For the text-containing cell, return its midpoint in [x, y] coordinate format. 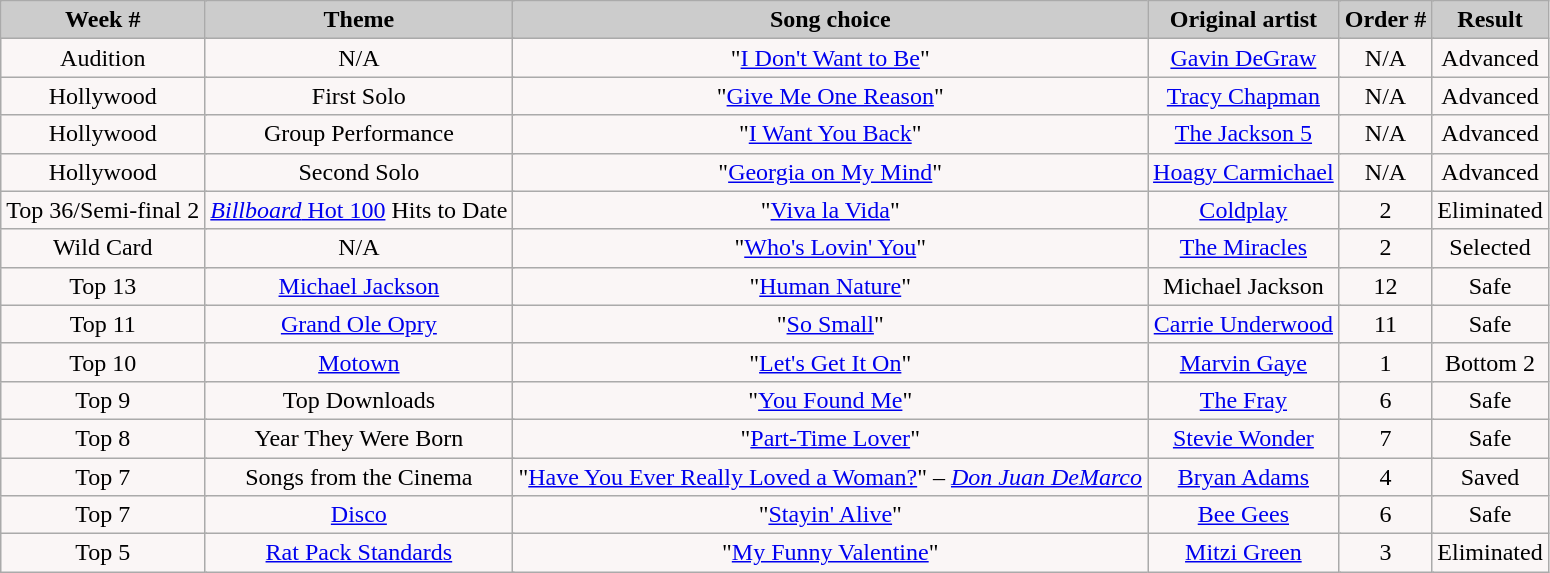
"Have You Ever Really Loved a Woman?" – Don Juan DeMarco [830, 477]
Saved [1490, 477]
Group Performance [359, 134]
Theme [359, 20]
Second Solo [359, 172]
Top 10 [103, 362]
Disco [359, 515]
Marvin Gaye [1244, 362]
"Part-Time Lover" [830, 438]
The Miracles [1244, 248]
Top 9 [103, 400]
Top 36/Semi-final 2 [103, 210]
Selected [1490, 248]
Motown [359, 362]
7 [1386, 438]
3 [1386, 553]
The Fray [1244, 400]
"Let's Get It On" [830, 362]
Songs from the Cinema [359, 477]
11 [1386, 324]
Year They Were Born [359, 438]
"Who's Lovin' You" [830, 248]
"I Want You Back" [830, 134]
Top 13 [103, 286]
Bryan Adams [1244, 477]
First Solo [359, 96]
1 [1386, 362]
12 [1386, 286]
Week # [103, 20]
Order # [1386, 20]
Song choice [830, 20]
4 [1386, 477]
Top 5 [103, 553]
"Viva la Vida" [830, 210]
Top 11 [103, 324]
"Give Me One Reason" [830, 96]
Gavin DeGraw [1244, 58]
Tracy Chapman [1244, 96]
Rat Pack Standards [359, 553]
"Human Nature" [830, 286]
"Georgia on My Mind" [830, 172]
"Stayin' Alive" [830, 515]
Billboard Hot 100 Hits to Date [359, 210]
Hoagy Carmichael [1244, 172]
The Jackson 5 [1244, 134]
"I Don't Want to Be" [830, 58]
Bottom 2 [1490, 362]
Coldplay [1244, 210]
"So Small" [830, 324]
Audition [103, 58]
Top Downloads [359, 400]
Wild Card [103, 248]
Result [1490, 20]
Stevie Wonder [1244, 438]
Bee Gees [1244, 515]
"You Found Me" [830, 400]
"My Funny Valentine" [830, 553]
Top 8 [103, 438]
Original artist [1244, 20]
Grand Ole Opry [359, 324]
Mitzi Green [1244, 553]
Carrie Underwood [1244, 324]
